Determine the (X, Y) coordinate at the center of the cell enclosing the given text.  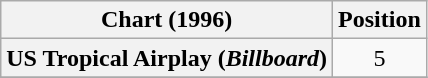
Position (380, 20)
5 (380, 58)
US Tropical Airplay (Billboard) (167, 58)
Chart (1996) (167, 20)
